Search for the cell housing the specified text and yield its (x, y) center coordinate. 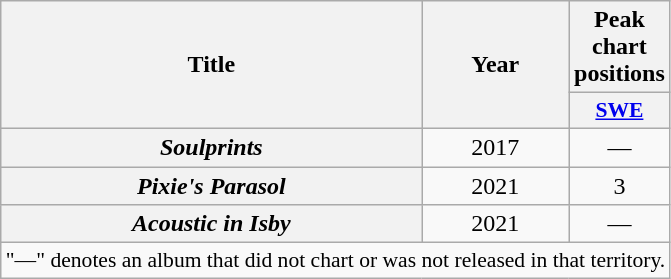
Pixie's Parasol (212, 185)
Soulprints (212, 147)
3 (620, 185)
Year (496, 65)
2017 (496, 147)
Title (212, 65)
Peak chart positions (620, 47)
"—" denotes an album that did not chart or was not released in that territory. (336, 261)
Acoustic in Isby (212, 224)
SWE (620, 111)
